Search for the cell housing the specified text and yield its [X, Y] center coordinate. 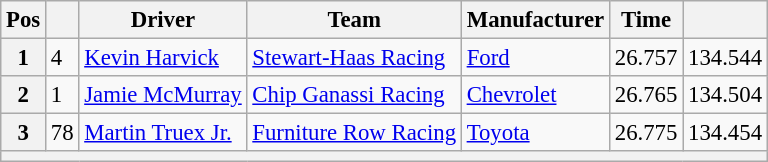
Toyota [535, 133]
Furniture Row Racing [354, 133]
Driver [163, 20]
2 [24, 95]
Chevrolet [535, 95]
4 [62, 58]
26.775 [646, 133]
Jamie McMurray [163, 95]
Pos [24, 20]
Manufacturer [535, 20]
134.504 [726, 95]
Ford [535, 58]
Time [646, 20]
78 [62, 133]
Martin Truex Jr. [163, 133]
134.454 [726, 133]
134.544 [726, 58]
Team [354, 20]
26.765 [646, 95]
26.757 [646, 58]
Kevin Harvick [163, 58]
Stewart-Haas Racing [354, 58]
Chip Ganassi Racing [354, 95]
3 [24, 133]
